Extract the (X, Y) coordinate from the center of the cell holding the provided text.  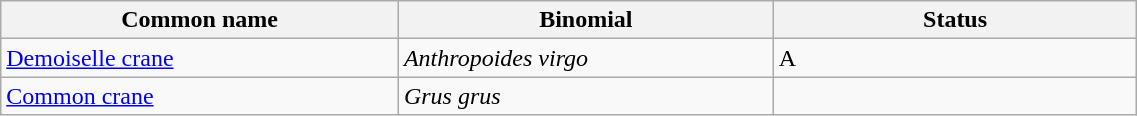
Common name (200, 20)
A (955, 58)
Anthropoides virgo (586, 58)
Common crane (200, 96)
Grus grus (586, 96)
Status (955, 20)
Binomial (586, 20)
Demoiselle crane (200, 58)
